Scan for the cell matching the given text and deliver its (x, y) coordinate at center. 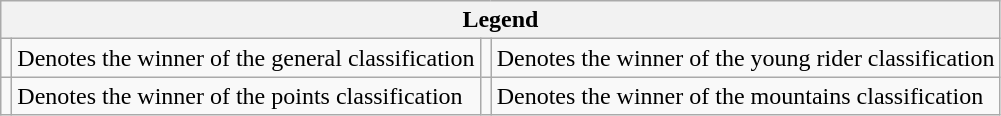
Denotes the winner of the general classification (246, 58)
Denotes the winner of the young rider classification (746, 58)
Denotes the winner of the mountains classification (746, 96)
Legend (500, 20)
Denotes the winner of the points classification (246, 96)
